Capture the cell that displays the provided text and extract its (X, Y) central coordinate. 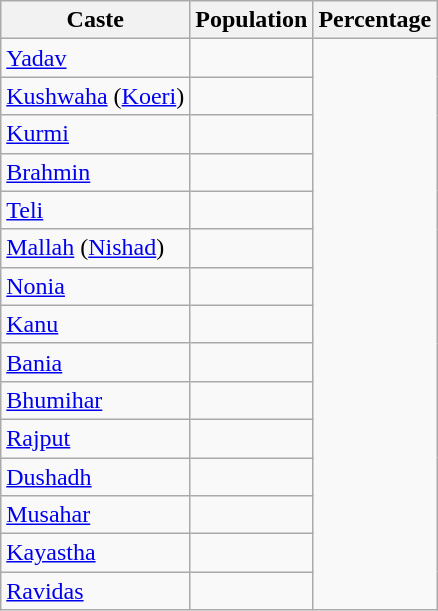
Brahmin (96, 172)
Kushwaha (Koeri) (96, 96)
Kayastha (96, 553)
Caste (96, 20)
Teli (96, 210)
Bania (96, 362)
Rajput (96, 438)
Ravidas (96, 591)
Bhumihar (96, 400)
Musahar (96, 515)
Nonia (96, 286)
Population (252, 20)
Mallah (Nishad) (96, 248)
Kanu (96, 324)
Percentage (375, 20)
Dushadh (96, 477)
Yadav (96, 58)
Kurmi (96, 134)
